Find where the given text appears and provide that cell's center as [x, y] coordinate. 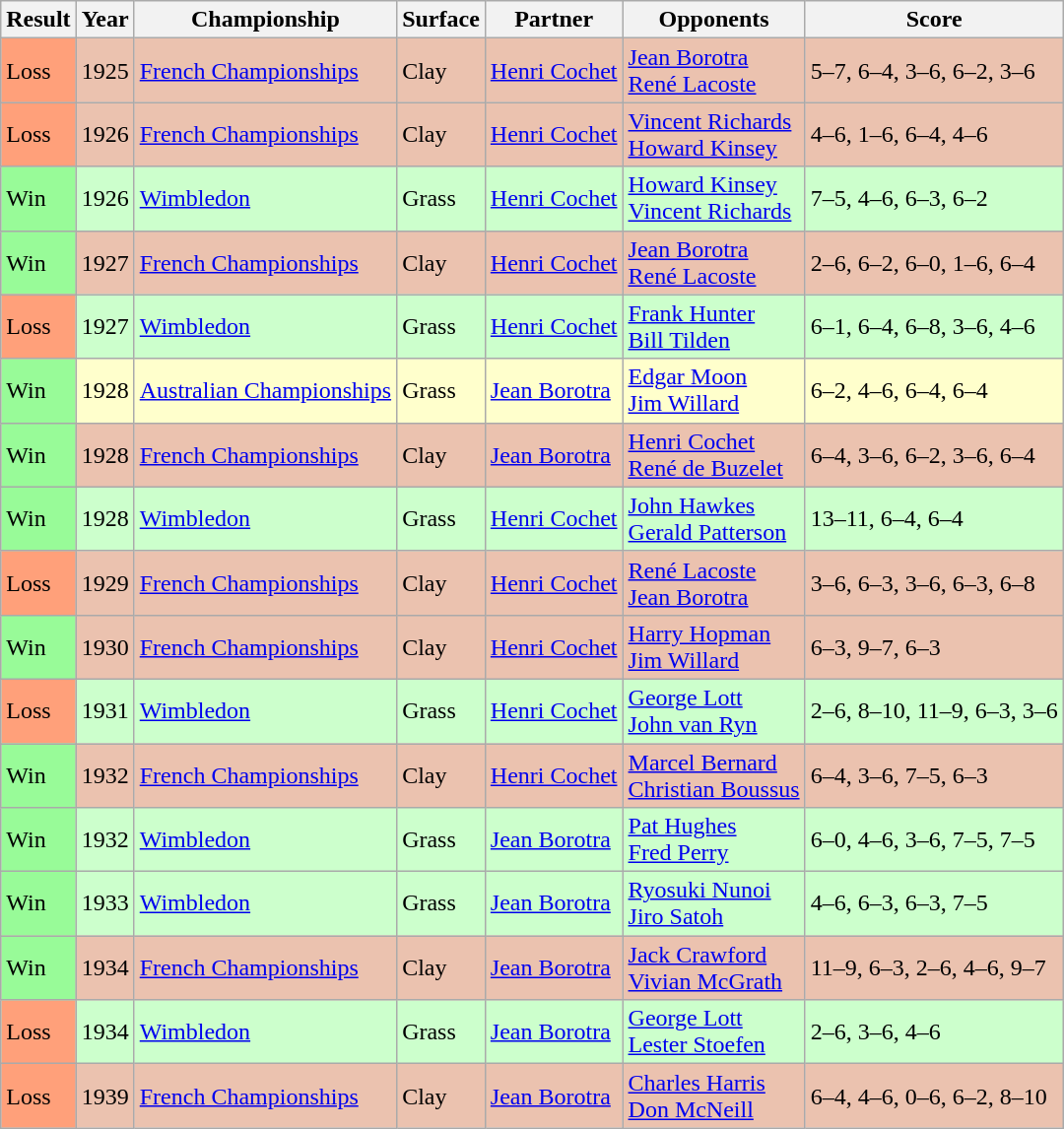
1929 [104, 583]
Pat Hughes Fred Perry [713, 839]
6–2, 4–6, 6–4, 6–4 [934, 390]
1930 [104, 646]
2–6, 3–6, 4–6 [934, 1032]
5–7, 6–4, 3–6, 6–2, 3–6 [934, 71]
13–11, 6–4, 6–4 [934, 518]
Edgar Moon Jim Willard [713, 390]
Frank Hunter Bill Tilden [713, 327]
1925 [104, 71]
1931 [104, 711]
7–5, 4–6, 6–3, 6–2 [934, 199]
11–9, 6–3, 2–6, 4–6, 9–7 [934, 967]
3–6, 6–3, 3–6, 6–3, 6–8 [934, 583]
Result [38, 20]
Australian Championships [265, 390]
6–3, 9–7, 6–3 [934, 646]
1933 [104, 904]
Harry Hopman Jim Willard [713, 646]
4–6, 6–3, 6–3, 7–5 [934, 904]
Score [934, 20]
Surface [441, 20]
Howard Kinsey Vincent Richards [713, 199]
René Lacoste Jean Borotra [713, 583]
6–4, 4–6, 0–6, 6–2, 8–10 [934, 1096]
4–6, 1–6, 6–4, 4–6 [934, 134]
Opponents [713, 20]
6–4, 3–6, 7–5, 6–3 [934, 774]
Jack Crawford Vivian McGrath [713, 967]
Championship [265, 20]
Year [104, 20]
John Hawkes Gerald Patterson [713, 518]
George Lott John van Ryn [713, 711]
2–6, 8–10, 11–9, 6–3, 3–6 [934, 711]
Vincent Richards Howard Kinsey [713, 134]
Marcel Bernard Christian Boussus [713, 774]
6–0, 4–6, 3–6, 7–5, 7–5 [934, 839]
6–4, 3–6, 6–2, 3–6, 6–4 [934, 455]
6–1, 6–4, 6–8, 3–6, 4–6 [934, 327]
Henri Cochet René de Buzelet [713, 455]
Charles Harris Don McNeill [713, 1096]
Partner [554, 20]
2–6, 6–2, 6–0, 1–6, 6–4 [934, 262]
George Lott Lester Stoefen [713, 1032]
1939 [104, 1096]
Ryosuki Nunoi Jiro Satoh [713, 904]
